Determine the [X, Y] coordinate at the center of the cell enclosing the given text.  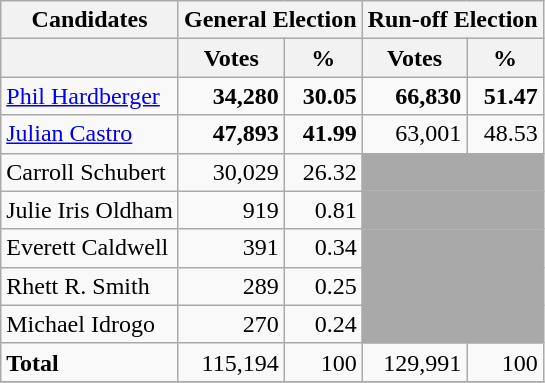
Carroll Schubert [90, 172]
115,194 [231, 362]
Julie Iris Oldham [90, 210]
0.81 [323, 210]
270 [231, 324]
Julian Castro [90, 134]
26.32 [323, 172]
129,991 [414, 362]
General Election [270, 20]
Total [90, 362]
51.47 [505, 96]
34,280 [231, 96]
48.53 [505, 134]
391 [231, 248]
Rhett R. Smith [90, 286]
Everett Caldwell [90, 248]
0.34 [323, 248]
289 [231, 286]
0.24 [323, 324]
30.05 [323, 96]
Michael Idrogo [90, 324]
919 [231, 210]
Candidates [90, 20]
Phil Hardberger [90, 96]
47,893 [231, 134]
41.99 [323, 134]
0.25 [323, 286]
Run-off Election [452, 20]
66,830 [414, 96]
63,001 [414, 134]
30,029 [231, 172]
